Provide the (X, Y) coordinate of the cell's center where the given text is located.  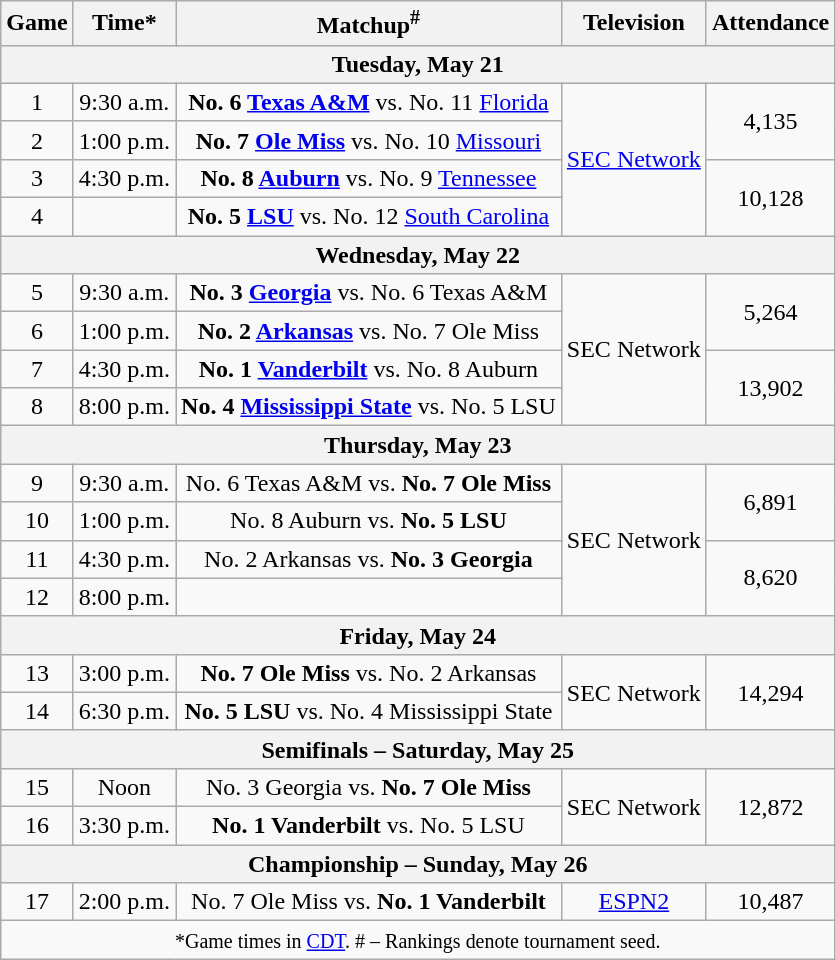
6,891 (770, 502)
4 (37, 217)
12,872 (770, 806)
13 (37, 673)
2:00 p.m. (124, 902)
15 (37, 787)
14 (37, 711)
No. 5 LSU vs. No. 4 Mississippi State (369, 711)
10 (37, 521)
4,135 (770, 121)
3:30 p.m. (124, 826)
5 (37, 293)
No. 8 Auburn vs. No. 5 LSU (369, 521)
13,902 (770, 388)
12 (37, 597)
Noon (124, 787)
No. 1 Vanderbilt vs. No. 8 Auburn (369, 369)
No. 4 Mississippi State vs. No. 5 LSU (369, 407)
No. 3 Georgia vs. No. 6 Texas A&M (369, 293)
Championship – Sunday, May 26 (418, 864)
Game (37, 24)
Thursday, May 23 (418, 445)
No. 6 Texas A&M vs. No. 7 Ole Miss (369, 483)
*Game times in CDT. # – Rankings denote tournament seed. (418, 940)
2 (37, 140)
Semifinals – Saturday, May 25 (418, 749)
16 (37, 826)
No. 1 Vanderbilt vs. No. 5 LSU (369, 826)
Friday, May 24 (418, 635)
10,128 (770, 197)
6:30 p.m. (124, 711)
Tuesday, May 21 (418, 64)
No. 2 Arkansas vs. No. 7 Ole Miss (369, 331)
5,264 (770, 312)
1 (37, 102)
No. 8 Auburn vs. No. 9 Tennessee (369, 178)
Wednesday, May 22 (418, 255)
No. 5 LSU vs. No. 12 South Carolina (369, 217)
14,294 (770, 692)
3 (37, 178)
Television (634, 24)
No. 7 Ole Miss vs. No. 10 Missouri (369, 140)
17 (37, 902)
8 (37, 407)
No. 6 Texas A&M vs. No. 11 Florida (369, 102)
3:00 p.m. (124, 673)
No. 2 Arkansas vs. No. 3 Georgia (369, 559)
10,487 (770, 902)
8,620 (770, 578)
No. 7 Ole Miss vs. No. 1 Vanderbilt (369, 902)
ESPN2 (634, 902)
7 (37, 369)
Matchup# (369, 24)
Time* (124, 24)
No. 3 Georgia vs. No. 7 Ole Miss (369, 787)
9 (37, 483)
11 (37, 559)
Attendance (770, 24)
No. 7 Ole Miss vs. No. 2 Arkansas (369, 673)
6 (37, 331)
